Return the (x, y) coordinate for the center point of the cell that contains the specified text.  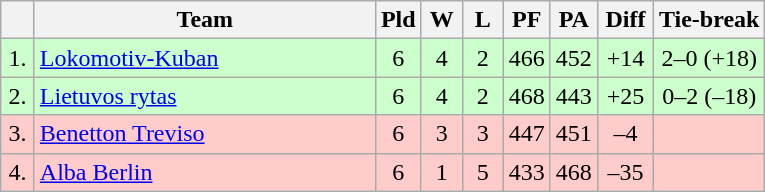
2–0 (+18) (709, 58)
+25 (625, 96)
PA (574, 20)
451 (574, 134)
W (442, 20)
1. (18, 58)
4. (18, 172)
5 (482, 172)
PF (526, 20)
2. (18, 96)
Benetton Treviso (204, 134)
Pld (398, 20)
–35 (625, 172)
Lokomotiv-Kuban (204, 58)
Lietuvos rytas (204, 96)
Team (204, 20)
+14 (625, 58)
1 (442, 172)
443 (574, 96)
433 (526, 172)
3. (18, 134)
447 (526, 134)
L (482, 20)
Alba Berlin (204, 172)
0–2 (–18) (709, 96)
–4 (625, 134)
466 (526, 58)
452 (574, 58)
Diff (625, 20)
Tie-break (709, 20)
